Return the [X, Y] coordinate for the center point of the cell that contains the specified text.  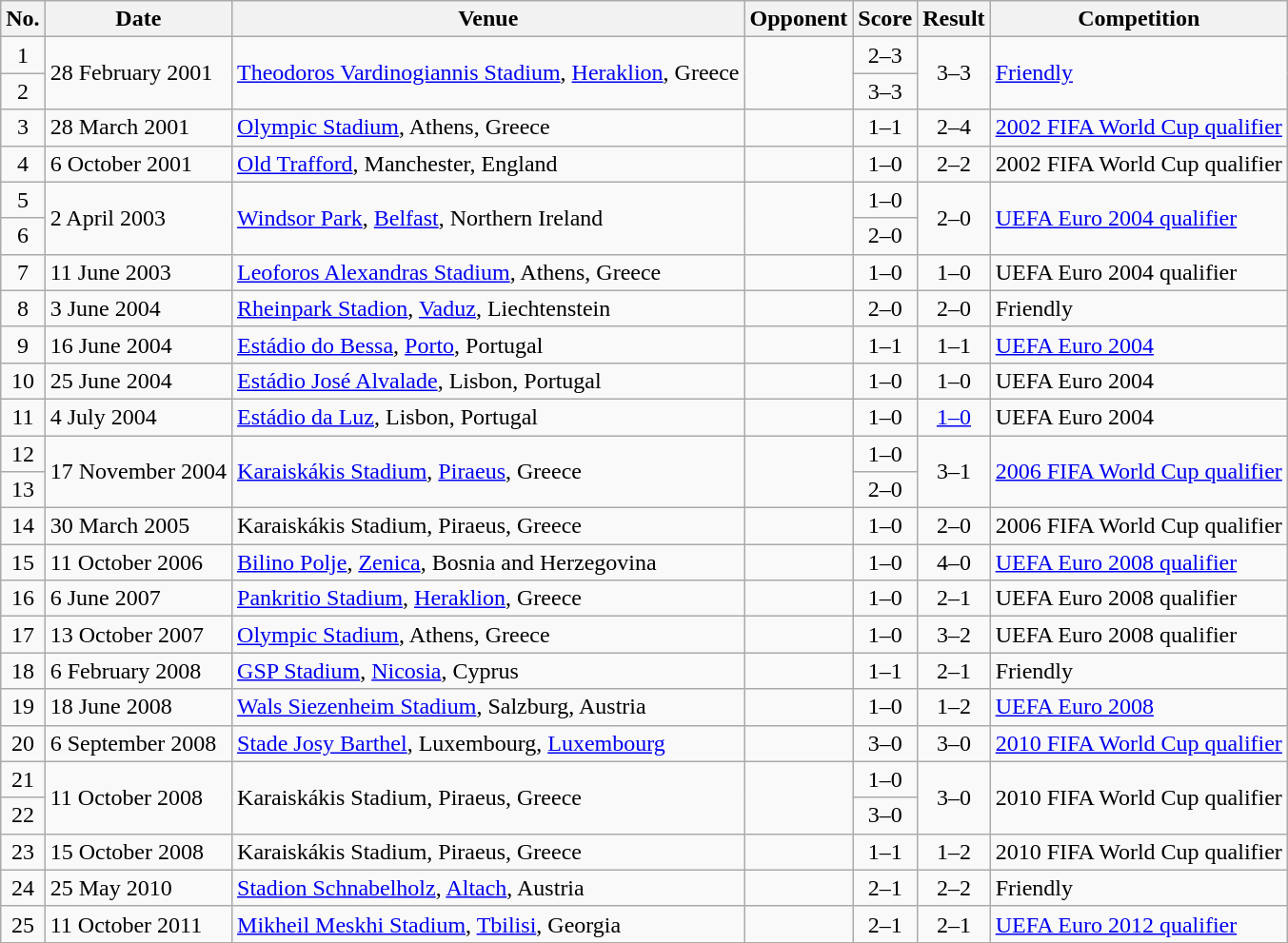
30 March 2005 [138, 526]
10 [23, 381]
7 [23, 272]
16 June 2004 [138, 344]
UEFA Euro 2012 qualifier [1139, 924]
16 [23, 599]
Mikheil Meskhi Stadium, Tbilisi, Georgia [489, 924]
2 April 2003 [138, 218]
No. [23, 19]
Leoforos Alexandras Stadium, Athens, Greece [489, 272]
4 July 2004 [138, 417]
14 [23, 526]
Pankritio Stadium, Heraklion, Greece [489, 599]
9 [23, 344]
18 [23, 671]
17 November 2004 [138, 472]
15 October 2008 [138, 852]
5 [23, 200]
Rheinpark Stadion, Vaduz, Liechtenstein [489, 308]
4 [23, 164]
UEFA Euro 2008 [1139, 707]
4–0 [954, 562]
24 [23, 888]
3 [23, 128]
Estádio José Alvalade, Lisbon, Portugal [489, 381]
Result [954, 19]
28 February 2001 [138, 73]
Wals Siezenheim Stadium, Salzburg, Austria [489, 707]
11 June 2003 [138, 272]
Estádio do Bessa, Porto, Portugal [489, 344]
19 [23, 707]
3 June 2004 [138, 308]
3–2 [954, 635]
11 October 2008 [138, 797]
28 March 2001 [138, 128]
6 [23, 236]
6 June 2007 [138, 599]
Venue [489, 19]
13 October 2007 [138, 635]
21 [23, 779]
11 October 2006 [138, 562]
Windsor Park, Belfast, Northern Ireland [489, 218]
13 [23, 490]
22 [23, 815]
11 [23, 417]
8 [23, 308]
Old Trafford, Manchester, England [489, 164]
20 [23, 743]
11 October 2011 [138, 924]
25 [23, 924]
2–4 [954, 128]
Date [138, 19]
17 [23, 635]
2–3 [885, 55]
Stade Josy Barthel, Luxembourg, Luxembourg [489, 743]
6 February 2008 [138, 671]
12 [23, 454]
1 [23, 55]
6 September 2008 [138, 743]
3–1 [954, 472]
GSP Stadium, Nicosia, Cyprus [489, 671]
18 June 2008 [138, 707]
6 October 2001 [138, 164]
23 [23, 852]
25 June 2004 [138, 381]
Score [885, 19]
2 [23, 91]
Bilino Polje, Zenica, Bosnia and Herzegovina [489, 562]
Competition [1139, 19]
25 May 2010 [138, 888]
Stadion Schnabelholz, Altach, Austria [489, 888]
15 [23, 562]
Theodoros Vardinogiannis Stadium, Heraklion, Greece [489, 73]
Opponent [799, 19]
Estádio da Luz, Lisbon, Portugal [489, 417]
